Return [X, Y] of the center of cell containing provided text 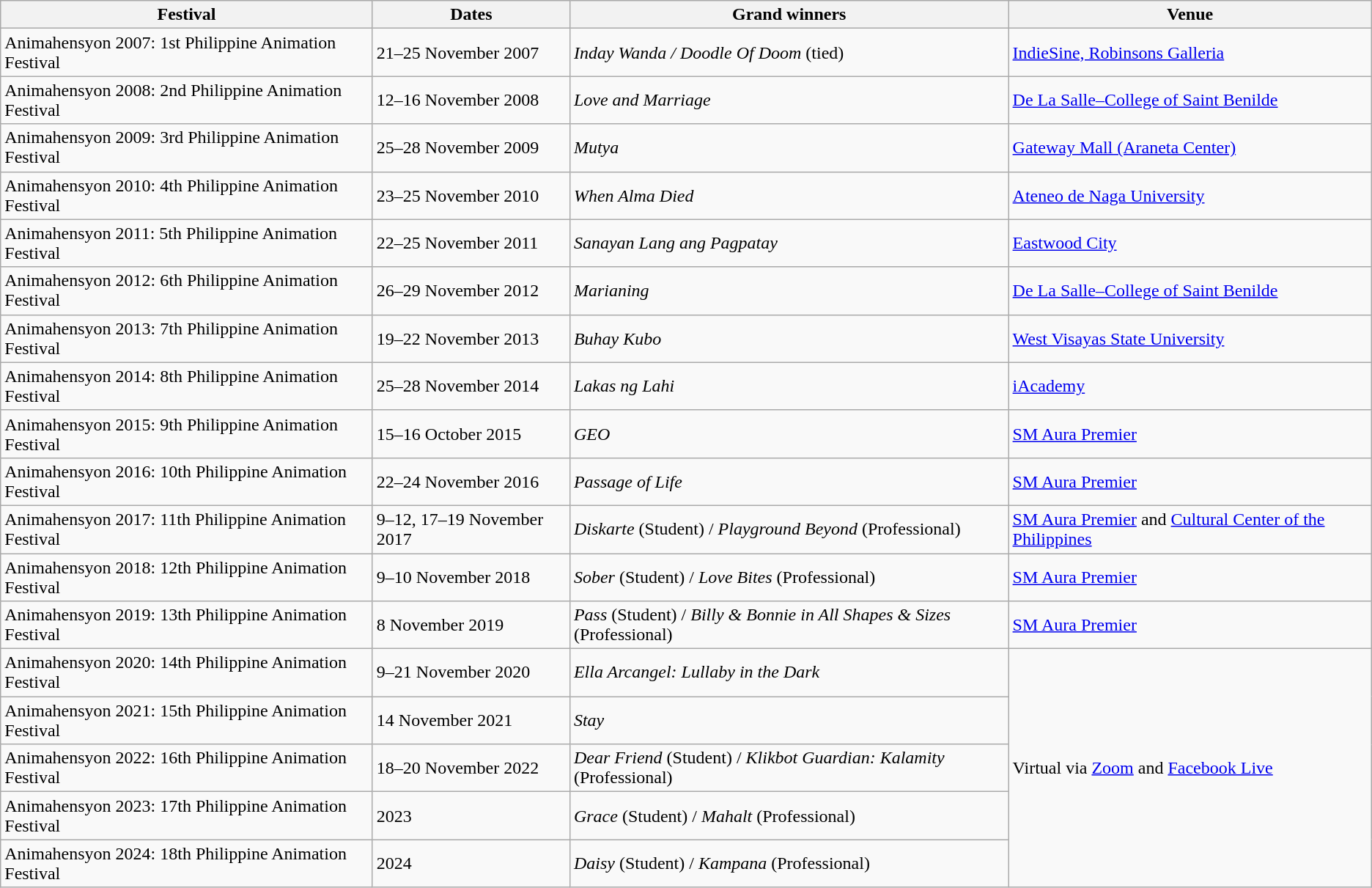
Dear Friend (Student) / Klikbot Guardian: Kalamity (Professional) [789, 768]
18–20 November 2022 [471, 768]
Animahensyon 2024: 18th Philippine Animation Festival [187, 864]
14 November 2021 [471, 720]
26–29 November 2012 [471, 290]
Gateway Mall (Araneta Center) [1190, 148]
IndieSine, Robinsons Galleria [1190, 53]
8 November 2019 [471, 625]
Inday Wanda / Doodle Of Doom (tied) [789, 53]
Animahensyon 2019: 13th Philippine Animation Festival [187, 625]
Animahensyon 2010: 4th Philippine Animation Festival [187, 195]
Animahensyon 2022: 16th Philippine Animation Festival [187, 768]
Ateneo de Naga University [1190, 195]
25–28 November 2014 [471, 386]
Animahensyon 2017: 11th Philippine Animation Festival [187, 529]
12–16 November 2008 [471, 100]
Sober (Student) / Love Bites (Professional) [789, 576]
Marianing [789, 290]
2024 [471, 864]
GEO [789, 434]
Ella Arcangel: Lullaby in the Dark [789, 673]
Grace (Student) / Mahalt (Professional) [789, 815]
Dates [471, 15]
Animahensyon 2011: 5th Philippine Animation Festival [187, 243]
Buhay Kubo [789, 339]
Venue [1190, 15]
Animahensyon 2023: 17th Philippine Animation Festival [187, 815]
iAcademy [1190, 386]
Animahensyon 2020: 14th Philippine Animation Festival [187, 673]
Animahensyon 2021: 15th Philippine Animation Festival [187, 720]
Animahensyon 2013: 7th Philippine Animation Festival [187, 339]
Pass (Student) / Billy & Bonnie in All Shapes & Sizes (Professional) [789, 625]
Animahensyon 2014: 8th Philippine Animation Festival [187, 386]
Passage of Life [789, 481]
Stay [789, 720]
Grand winners [789, 15]
9–21 November 2020 [471, 673]
2023 [471, 815]
West Visayas State University [1190, 339]
22–24 November 2016 [471, 481]
SM Aura Premier and Cultural Center of the Philippines [1190, 529]
Sanayan Lang ang Pagpatay [789, 243]
23–25 November 2010 [471, 195]
21–25 November 2007 [471, 53]
Diskarte (Student) / Playground Beyond (Professional) [789, 529]
9–12, 17–19 November 2017 [471, 529]
Daisy (Student) / Kampana (Professional) [789, 864]
Love and Marriage [789, 100]
When Alma Died [789, 195]
Eastwood City [1190, 243]
Animahensyon 2016: 10th Philippine Animation Festival [187, 481]
25–28 November 2009 [471, 148]
9–10 November 2018 [471, 576]
Lakas ng Lahi [789, 386]
Mutya [789, 148]
Animahensyon 2008: 2nd Philippine Animation Festival [187, 100]
Virtual via Zoom and Facebook Live [1190, 768]
Animahensyon 2007: 1st Philippine Animation Festival [187, 53]
Animahensyon 2009: 3rd Philippine Animation Festival [187, 148]
Animahensyon 2015: 9th Philippine Animation Festival [187, 434]
15–16 October 2015 [471, 434]
Animahensyon 2012: 6th Philippine Animation Festival [187, 290]
22–25 November 2011 [471, 243]
Festival [187, 15]
19–22 November 2013 [471, 339]
Animahensyon 2018: 12th Philippine Animation Festival [187, 576]
